Determine the (x, y) coordinate at the center of the cell enclosing the given text.  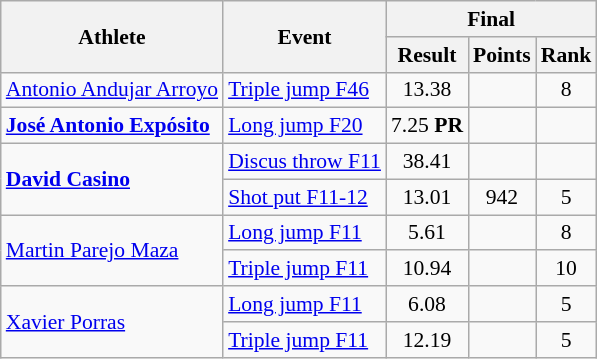
Rank (566, 55)
Triple jump F46 (304, 90)
José Antonio Expósito (112, 126)
Martin Parejo Maza (112, 250)
Athlete (112, 36)
7.25 PR (427, 126)
David Casino (112, 180)
38.41 (427, 162)
Xavier Porras (112, 322)
Final (491, 19)
12.19 (427, 340)
6.08 (427, 304)
13.01 (427, 197)
Result (427, 55)
13.38 (427, 90)
Points (502, 55)
Shot put F11-12 (304, 197)
Long jump F20 (304, 126)
Event (304, 36)
10.94 (427, 269)
10 (566, 269)
Antonio Andujar Arroyo (112, 90)
Discus throw F11 (304, 162)
942 (502, 197)
5.61 (427, 233)
